Determine the [x, y] coordinate at the center of the cell enclosing the given text.  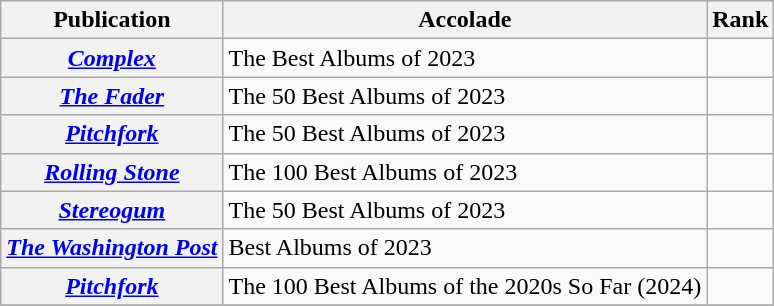
Best Albums of 2023 [465, 248]
The 100 Best Albums of 2023 [465, 172]
The Fader [112, 96]
Accolade [465, 20]
The 100 Best Albums of the 2020s So Far (2024) [465, 286]
The Washington Post [112, 248]
Rank [740, 20]
Complex [112, 58]
Stereogum [112, 210]
Publication [112, 20]
Rolling Stone [112, 172]
The Best Albums of 2023 [465, 58]
